Capture the cell that displays the provided text and extract its (X, Y) central coordinate. 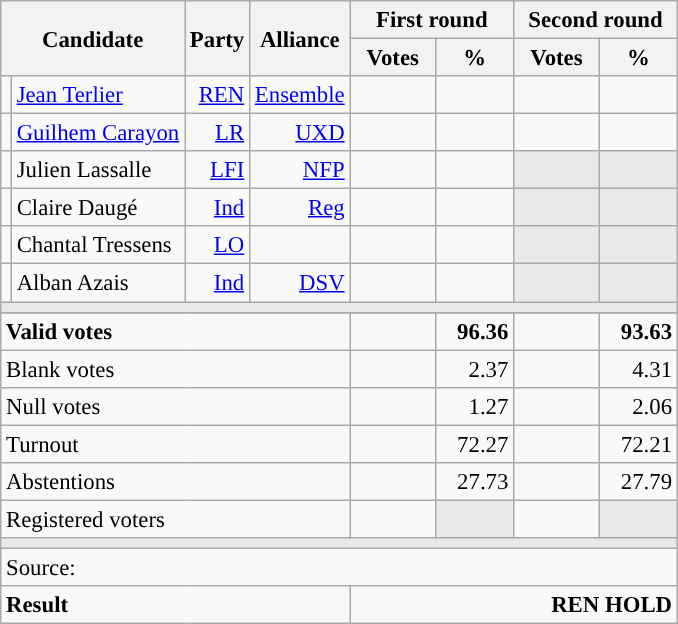
Registered voters (176, 519)
Alban Azais (98, 283)
27.79 (638, 482)
2.37 (475, 369)
Candidate (93, 38)
Result (176, 605)
Julien Lassalle (98, 170)
Reg (300, 208)
DSV (300, 283)
96.36 (475, 331)
Ensemble (300, 95)
Guilhem Carayon (98, 133)
4.31 (638, 369)
REN HOLD (514, 605)
Blank votes (176, 369)
Alliance (300, 38)
Party (218, 38)
1.27 (475, 406)
Jean Terlier (98, 95)
72.21 (638, 444)
Source: (340, 567)
LFI (218, 170)
Null votes (176, 406)
72.27 (475, 444)
REN (218, 95)
LO (218, 245)
Abstentions (176, 482)
2.06 (638, 406)
Chantal Tressens (98, 245)
Turnout (176, 444)
Valid votes (176, 331)
Second round (596, 20)
Claire Daugé (98, 208)
LR (218, 133)
First round (432, 20)
27.73 (475, 482)
93.63 (638, 331)
NFP (300, 170)
UXD (300, 133)
